Output the [X, Y] coordinate of the center of the cell containing the given text.  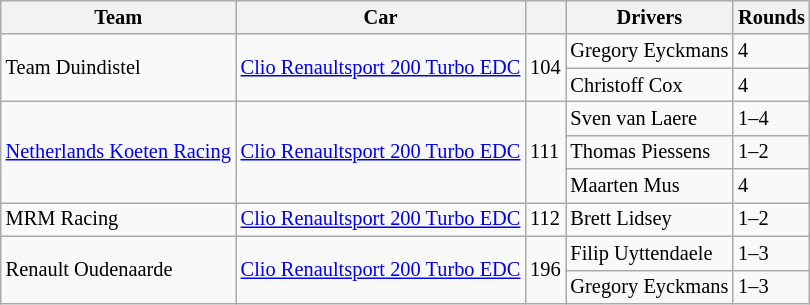
Christoff Cox [650, 85]
Thomas Piessens [650, 152]
Drivers [650, 17]
Sven van Laere [650, 118]
196 [545, 270]
Rounds [772, 17]
Brett Lidsey [650, 219]
Car [381, 17]
111 [545, 152]
MRM Racing [118, 219]
Filip Uyttendaele [650, 253]
1–4 [772, 118]
104 [545, 68]
Renault Oudenaarde [118, 270]
112 [545, 219]
Netherlands Koeten Racing [118, 152]
Team [118, 17]
Maarten Mus [650, 186]
Team Duindistel [118, 68]
